Scan for the cell matching the given text and deliver its [x, y] coordinate at center. 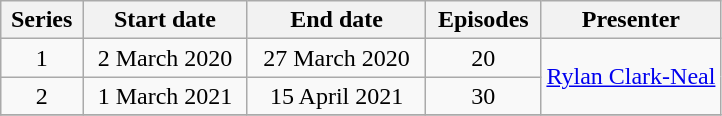
15 April 2021 [336, 96]
2 [42, 96]
30 [484, 96]
Start date [166, 20]
End date [336, 20]
Rylan Clark-Neal [631, 77]
Presenter [631, 20]
Episodes [484, 20]
2 March 2020 [166, 58]
27 March 2020 [336, 58]
1 [42, 58]
Series [42, 20]
1 March 2021 [166, 96]
20 [484, 58]
